Search for the cell housing the specified text and yield its [X, Y] center coordinate. 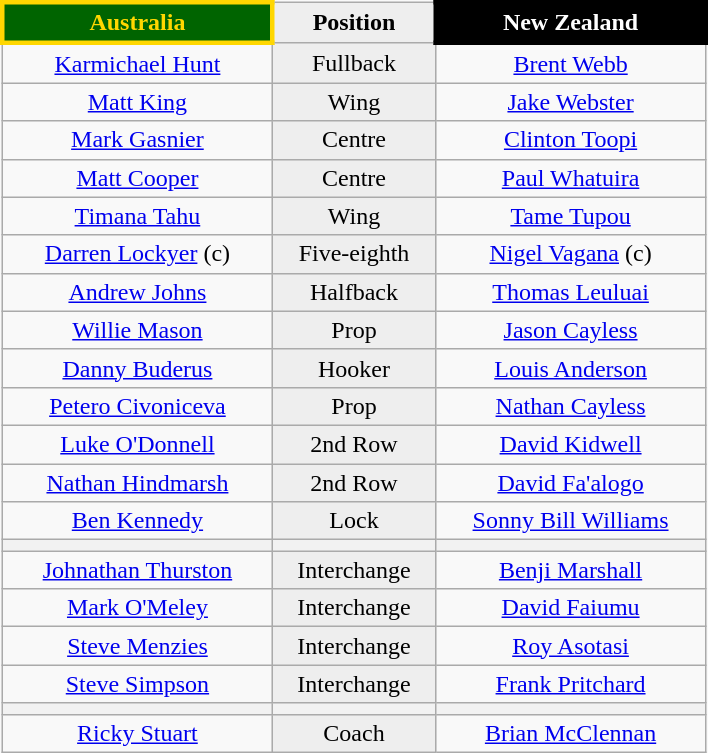
Nigel Vagana (c) [570, 254]
Five-eighth [354, 254]
Roy Asotasi [570, 646]
Mark Gasnier [138, 140]
Petero Civoniceva [138, 406]
Karmichael Hunt [138, 63]
Louis Anderson [570, 368]
Lock [354, 521]
Nathan Hindmarsh [138, 483]
Mark O'Meley [138, 608]
Jake Webster [570, 102]
Luke O'Donnell [138, 444]
Danny Buderus [138, 368]
Thomas Leuluai [570, 292]
Brian McClennan [570, 733]
Darren Lockyer (c) [138, 254]
Andrew Johns [138, 292]
Johnathan Thurston [138, 570]
Ben Kennedy [138, 521]
Hooker [354, 368]
Coach [354, 733]
Paul Whatuira [570, 178]
Nathan Cayless [570, 406]
Timana Tahu [138, 216]
Halfback [354, 292]
Matt King [138, 102]
Jason Cayless [570, 330]
Frank Pritchard [570, 684]
David Kidwell [570, 444]
Ricky Stuart [138, 733]
Sonny Bill Williams [570, 521]
David Faiumu [570, 608]
Steve Simpson [138, 684]
David Fa'alogo [570, 483]
Tame Tupou [570, 216]
Australia [138, 22]
Benji Marshall [570, 570]
Steve Menzies [138, 646]
Position [354, 22]
Fullback [354, 63]
Brent Webb [570, 63]
Matt Cooper [138, 178]
Willie Mason [138, 330]
Clinton Toopi [570, 140]
New Zealand [570, 22]
